For the text-containing cell, return its midpoint in (x, y) coordinate format. 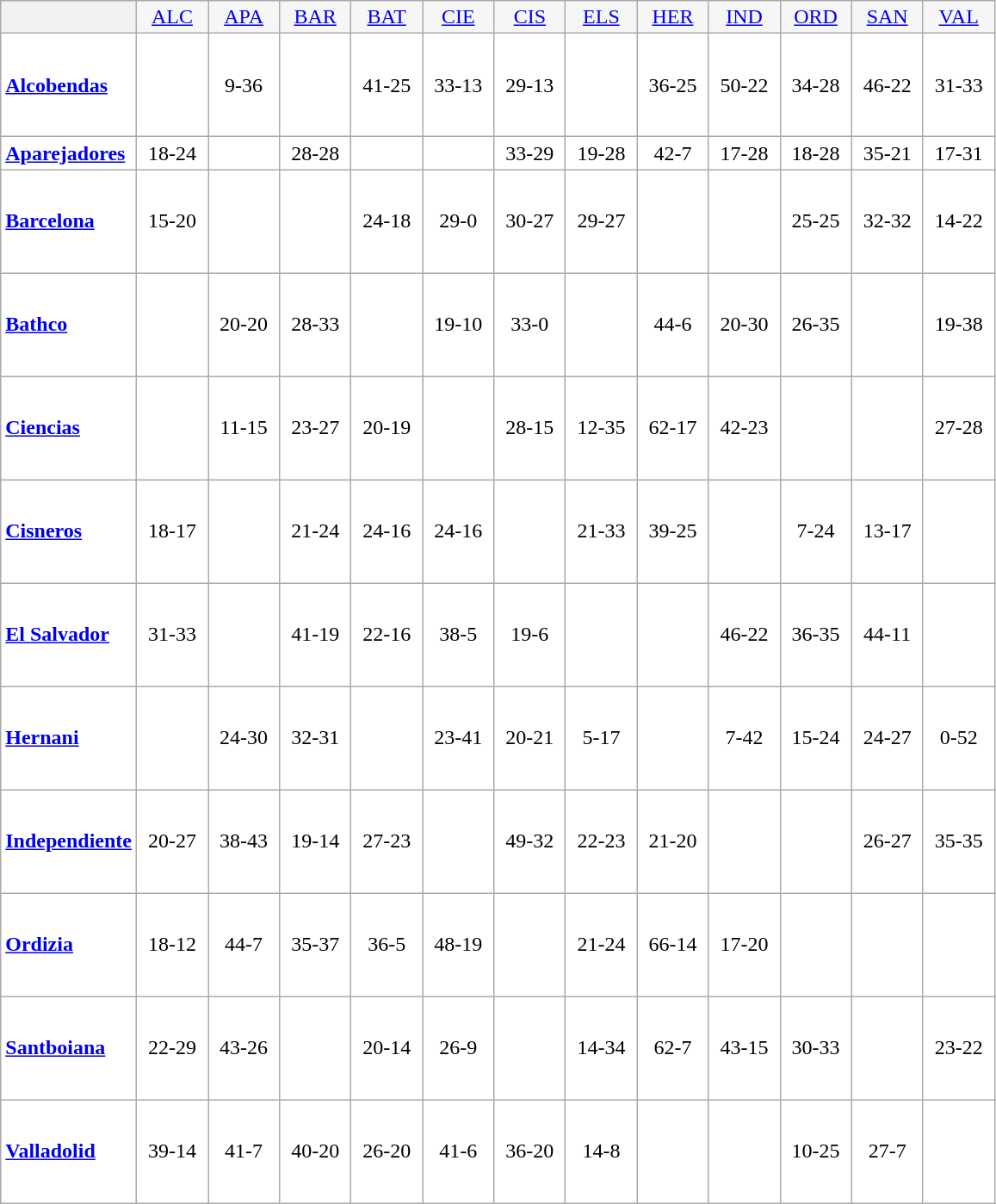
24-18 (387, 221)
15-24 (816, 738)
5-17 (601, 738)
39-14 (172, 1151)
12-35 (601, 428)
20-21 (530, 738)
Valladolid (69, 1151)
41-25 (387, 85)
Independiente (69, 841)
IND (744, 17)
50-22 (744, 85)
33-13 (458, 85)
38-43 (244, 841)
20-30 (744, 325)
49-32 (530, 841)
30-33 (816, 1048)
19-6 (530, 635)
29-27 (601, 221)
32-32 (887, 221)
24-27 (887, 738)
14-8 (601, 1151)
35-21 (887, 153)
36-20 (530, 1151)
66-14 (673, 945)
25-25 (816, 221)
30-27 (530, 221)
Ciencias (69, 428)
29-0 (458, 221)
22-16 (387, 635)
13-17 (887, 531)
34-28 (816, 85)
APA (244, 17)
41-19 (315, 635)
Barcelona (69, 221)
19-38 (959, 325)
20-14 (387, 1048)
17-31 (959, 153)
27-28 (959, 428)
35-37 (315, 945)
41-6 (458, 1151)
26-35 (816, 325)
19-28 (601, 153)
14-22 (959, 221)
Hernani (69, 738)
42-23 (744, 428)
Aparejadores (69, 153)
19-14 (315, 841)
27-23 (387, 841)
24-30 (244, 738)
39-25 (673, 531)
32-31 (315, 738)
48-19 (458, 945)
BAT (387, 17)
43-15 (744, 1048)
33-0 (530, 325)
15-20 (172, 221)
18-17 (172, 531)
26-9 (458, 1048)
14-34 (601, 1048)
28-15 (530, 428)
CIE (458, 17)
19-10 (458, 325)
9-36 (244, 85)
17-20 (744, 945)
ALC (172, 17)
23-27 (315, 428)
36-25 (673, 85)
33-29 (530, 153)
El Salvador (69, 635)
44-6 (673, 325)
44-7 (244, 945)
20-20 (244, 325)
26-27 (887, 841)
CIS (530, 17)
Bathco (69, 325)
BAR (315, 17)
27-7 (887, 1151)
18-28 (816, 153)
42-7 (673, 153)
40-20 (315, 1151)
ORD (816, 17)
22-29 (172, 1048)
22-23 (601, 841)
23-22 (959, 1048)
36-5 (387, 945)
62-17 (673, 428)
28-33 (315, 325)
36-35 (816, 635)
29-13 (530, 85)
Alcobendas (69, 85)
Santboiana (69, 1048)
7-42 (744, 738)
35-35 (959, 841)
18-12 (172, 945)
10-25 (816, 1151)
ELS (601, 17)
23-41 (458, 738)
7-24 (816, 531)
Ordizia (69, 945)
44-11 (887, 635)
43-26 (244, 1048)
18-24 (172, 153)
HER (673, 17)
62-7 (673, 1048)
26-20 (387, 1151)
20-19 (387, 428)
21-33 (601, 531)
38-5 (458, 635)
21-20 (673, 841)
SAN (887, 17)
11-15 (244, 428)
20-27 (172, 841)
41-7 (244, 1151)
28-28 (315, 153)
Cisneros (69, 531)
0-52 (959, 738)
17-28 (744, 153)
VAL (959, 17)
